Determine the [x, y] coordinate at the center of the cell enclosing the given text.  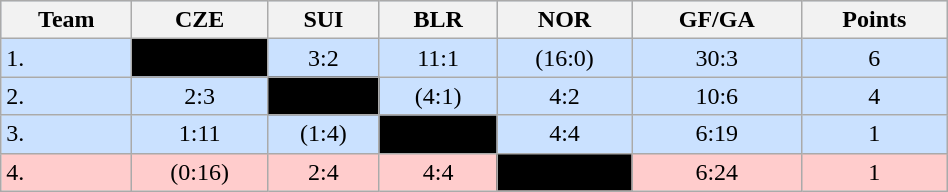
6 [874, 58]
10:6 [716, 96]
2:3 [200, 96]
NOR [564, 20]
(16:0) [564, 58]
30:3 [716, 58]
4 [874, 96]
(1:4) [323, 134]
(0:16) [200, 172]
1. [66, 58]
2:4 [323, 172]
3. [66, 134]
(4:1) [438, 96]
SUI [323, 20]
Points [874, 20]
4. [66, 172]
2. [66, 96]
1:11 [200, 134]
11:1 [438, 58]
3:2 [323, 58]
BLR [438, 20]
Team [66, 20]
4:2 [564, 96]
CZE [200, 20]
6:24 [716, 172]
6:19 [716, 134]
GF/GA [716, 20]
